Pinpoint the cell where the given text exists, returning its [x, y] midpoint coordinate. 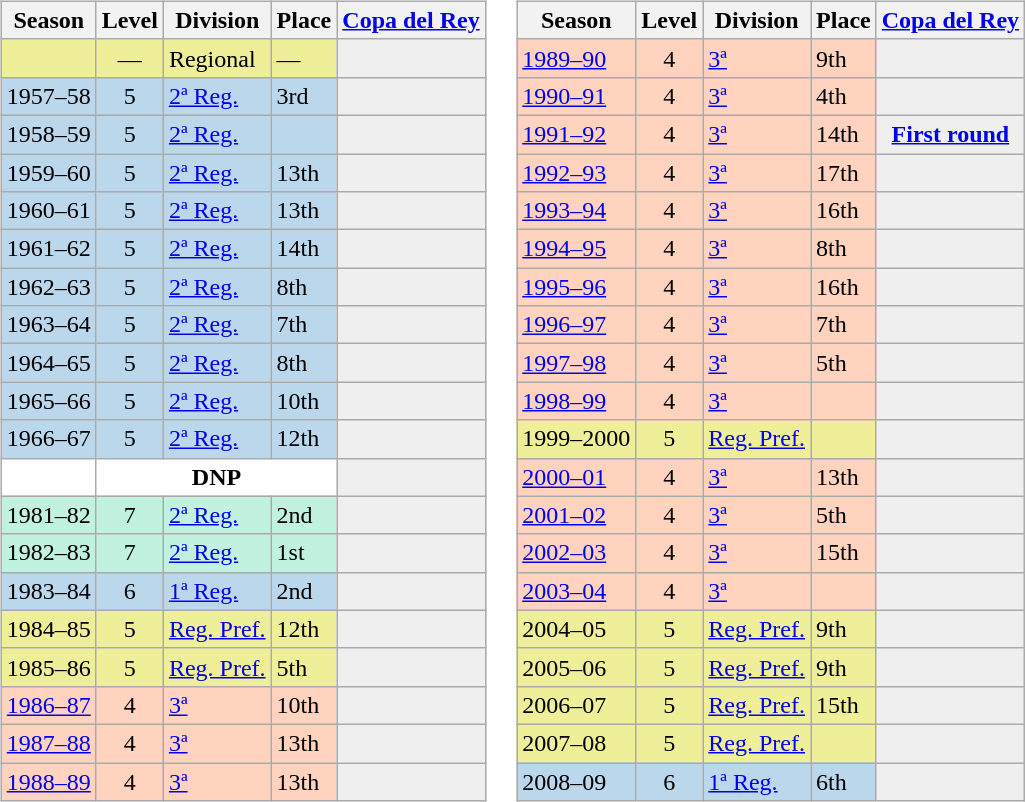
1987–88 [48, 743]
1960–61 [48, 211]
1962–63 [48, 287]
2007–08 [576, 743]
1999–2000 [576, 439]
1959–60 [48, 173]
1992–93 [576, 173]
17th [844, 173]
Regional [217, 58]
1990–91 [576, 96]
4th [844, 96]
1994–95 [576, 249]
1966–67 [48, 439]
1995–96 [576, 287]
3rd [304, 96]
1961–62 [48, 249]
2003–04 [576, 591]
1957–58 [48, 96]
2002–03 [576, 553]
2008–09 [576, 781]
1988–89 [48, 781]
2006–07 [576, 705]
1984–85 [48, 629]
6th [844, 781]
1983–84 [48, 591]
1985–86 [48, 667]
1958–59 [48, 134]
2000–01 [576, 477]
1st [304, 553]
First round [950, 134]
2001–02 [576, 515]
1991–92 [576, 134]
1997–98 [576, 363]
1981–82 [48, 515]
1964–65 [48, 363]
1998–99 [576, 401]
2004–05 [576, 629]
1963–64 [48, 325]
1982–83 [48, 553]
DNP [216, 477]
2005–06 [576, 667]
1989–90 [576, 58]
1965–66 [48, 401]
1986–87 [48, 705]
1996–97 [576, 325]
1993–94 [576, 211]
